Capture the cell that displays the provided text and extract its (x, y) central coordinate. 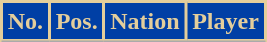
Nation (145, 22)
No. (26, 22)
Pos. (76, 22)
Player (226, 22)
